Determine the [x, y] coordinate at the center of the cell enclosing the given text.  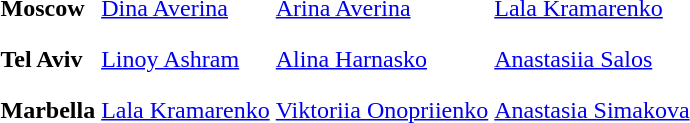
Linoy Ashram [186, 59]
Alina Harnasko [382, 59]
